From the cell containing the given text, extract its center point as (x, y) coordinate. 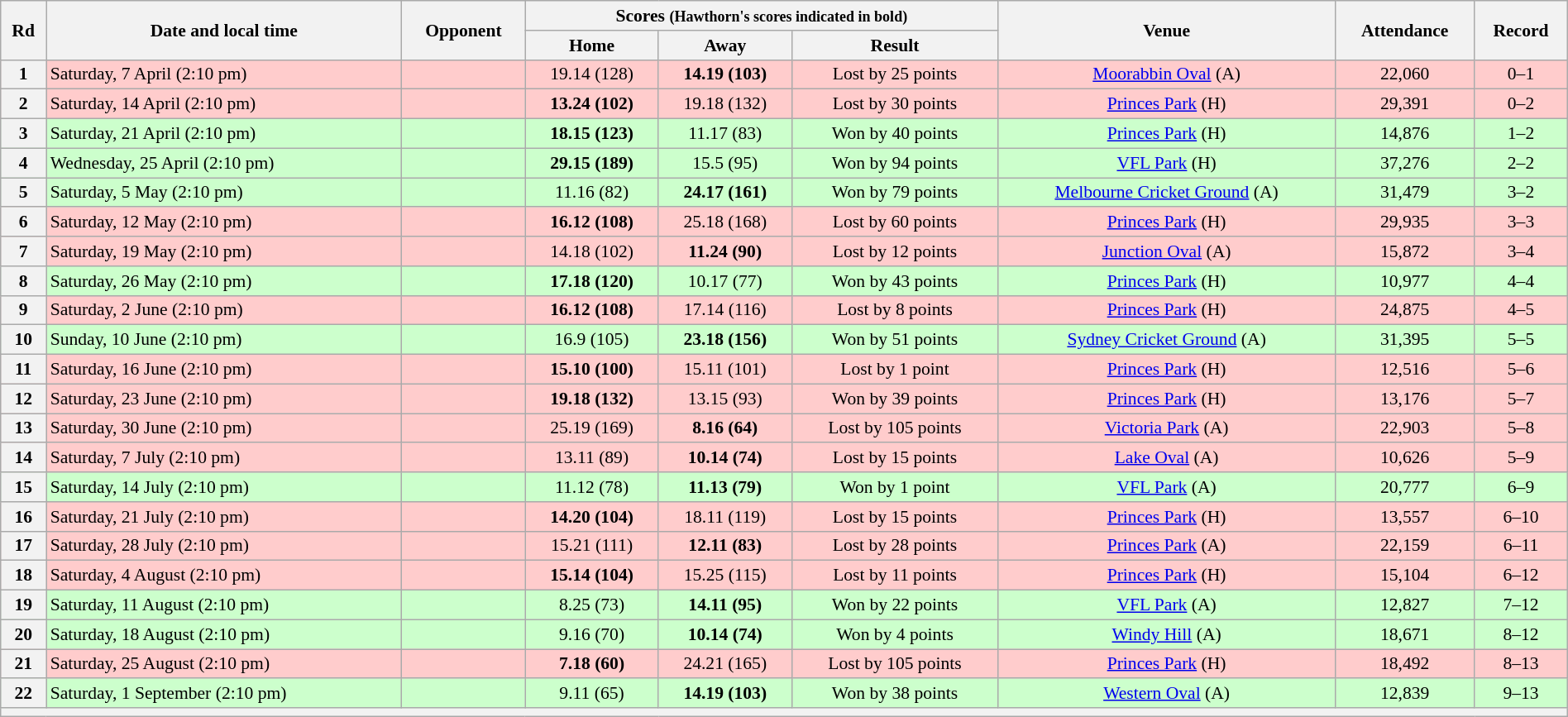
17.14 (116) (724, 310)
14,876 (1405, 134)
24.17 (161) (724, 193)
Lost by 60 points (895, 222)
Lost by 28 points (895, 546)
Saturday, 21 April (2:10 pm) (224, 134)
Wednesday, 25 April (2:10 pm) (224, 163)
Rd (23, 30)
18,671 (1405, 634)
Saturday, 1 September (2:10 pm) (224, 694)
Melbourne Cricket Ground (A) (1167, 193)
0–2 (1521, 104)
Won by 1 point (895, 487)
13,557 (1405, 517)
Junction Oval (A) (1167, 251)
Saturday, 21 July (2:10 pm) (224, 517)
Away (724, 45)
12,827 (1405, 605)
Saturday, 28 July (2:10 pm) (224, 546)
13,176 (1405, 399)
31,395 (1405, 340)
Won by 39 points (895, 399)
5–6 (1521, 370)
15,872 (1405, 251)
37,276 (1405, 163)
Saturday, 16 June (2:10 pm) (224, 370)
29.15 (189) (592, 163)
Opponent (463, 30)
Won by 94 points (895, 163)
20 (23, 634)
Sunday, 10 June (2:10 pm) (224, 340)
16.9 (105) (592, 340)
23.18 (156) (724, 340)
Victoria Park (A) (1167, 428)
13 (23, 428)
Windy Hill (A) (1167, 634)
9.11 (65) (592, 694)
6–12 (1521, 576)
4–5 (1521, 310)
Saturday, 19 May (2:10 pm) (224, 251)
29,391 (1405, 104)
Record (1521, 30)
Saturday, 23 June (2:10 pm) (224, 399)
8.25 (73) (592, 605)
29,935 (1405, 222)
9 (23, 310)
7–12 (1521, 605)
11 (23, 370)
3–4 (1521, 251)
Sydney Cricket Ground (A) (1167, 340)
18 (23, 576)
Saturday, 2 June (2:10 pm) (224, 310)
Lake Oval (A) (1167, 458)
Won by 22 points (895, 605)
Lost by 1 point (895, 370)
10,977 (1405, 281)
Saturday, 26 May (2:10 pm) (224, 281)
Won by 79 points (895, 193)
12 (23, 399)
31,479 (1405, 193)
3–3 (1521, 222)
Saturday, 12 May (2:10 pm) (224, 222)
Lost by 25 points (895, 74)
Lost by 11 points (895, 576)
3–2 (1521, 193)
14.20 (104) (592, 517)
15.25 (115) (724, 576)
8–13 (1521, 664)
2 (23, 104)
25.19 (169) (592, 428)
8 (23, 281)
Saturday, 14 July (2:10 pm) (224, 487)
18.15 (123) (592, 134)
Scores (Hawthorn's scores indicated in bold) (762, 16)
6–9 (1521, 487)
Saturday, 30 June (2:10 pm) (224, 428)
11.17 (83) (724, 134)
6–10 (1521, 517)
15.5 (95) (724, 163)
Lost by 30 points (895, 104)
Lost by 12 points (895, 251)
18,492 (1405, 664)
11.16 (82) (592, 193)
Venue (1167, 30)
0–1 (1521, 74)
5–5 (1521, 340)
Date and local time (224, 30)
6–11 (1521, 546)
Won by 43 points (895, 281)
18.11 (119) (724, 517)
17.18 (120) (592, 281)
Won by 40 points (895, 134)
5–9 (1521, 458)
Moorabbin Oval (A) (1167, 74)
1–2 (1521, 134)
17 (23, 546)
Attendance (1405, 30)
Saturday, 4 August (2:10 pm) (224, 576)
15.21 (111) (592, 546)
15.14 (104) (592, 576)
14 (23, 458)
11.24 (90) (724, 251)
Won by 4 points (895, 634)
20,777 (1405, 487)
19 (23, 605)
Saturday, 25 August (2:10 pm) (224, 664)
22 (23, 694)
15.10 (100) (592, 370)
Won by 38 points (895, 694)
Saturday, 11 August (2:10 pm) (224, 605)
21 (23, 664)
5 (23, 193)
Princes Park (A) (1167, 546)
7.18 (60) (592, 664)
9–13 (1521, 694)
22,903 (1405, 428)
Saturday, 7 April (2:10 pm) (224, 74)
19.14 (128) (592, 74)
13.15 (93) (724, 399)
4 (23, 163)
13.11 (89) (592, 458)
Lost by 8 points (895, 310)
VFL Park (H) (1167, 163)
12.11 (83) (724, 546)
2–2 (1521, 163)
11.12 (78) (592, 487)
8–12 (1521, 634)
5–8 (1521, 428)
15 (23, 487)
22,159 (1405, 546)
12,839 (1405, 694)
1 (23, 74)
Saturday, 7 July (2:10 pm) (224, 458)
7 (23, 251)
9.16 (70) (592, 634)
22,060 (1405, 74)
13.24 (102) (592, 104)
6 (23, 222)
Saturday, 5 May (2:10 pm) (224, 193)
3 (23, 134)
Result (895, 45)
10 (23, 340)
24,875 (1405, 310)
Saturday, 14 April (2:10 pm) (224, 104)
Won by 51 points (895, 340)
16 (23, 517)
24.21 (165) (724, 664)
4–4 (1521, 281)
14.18 (102) (592, 251)
12,516 (1405, 370)
Saturday, 18 August (2:10 pm) (224, 634)
11.13 (79) (724, 487)
5–7 (1521, 399)
Home (592, 45)
Western Oval (A) (1167, 694)
14.11 (95) (724, 605)
8.16 (64) (724, 428)
15,104 (1405, 576)
15.11 (101) (724, 370)
10.17 (77) (724, 281)
25.18 (168) (724, 222)
10,626 (1405, 458)
